Extract the (X, Y) coordinate from the center of the cell holding the provided text.  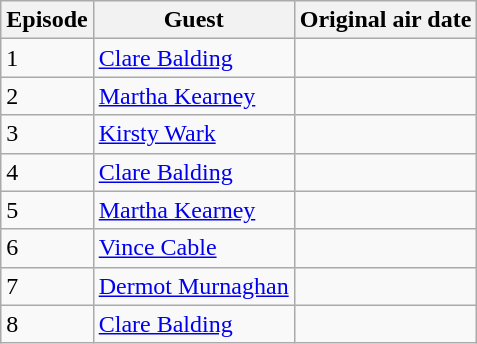
1 (47, 58)
Dermot Murnaghan (194, 286)
5 (47, 210)
8 (47, 324)
Vince Cable (194, 248)
3 (47, 134)
Guest (194, 20)
4 (47, 172)
6 (47, 248)
7 (47, 286)
2 (47, 96)
Kirsty Wark (194, 134)
Episode (47, 20)
Original air date (386, 20)
